Output the [x, y] coordinate of the center of the cell containing the given text.  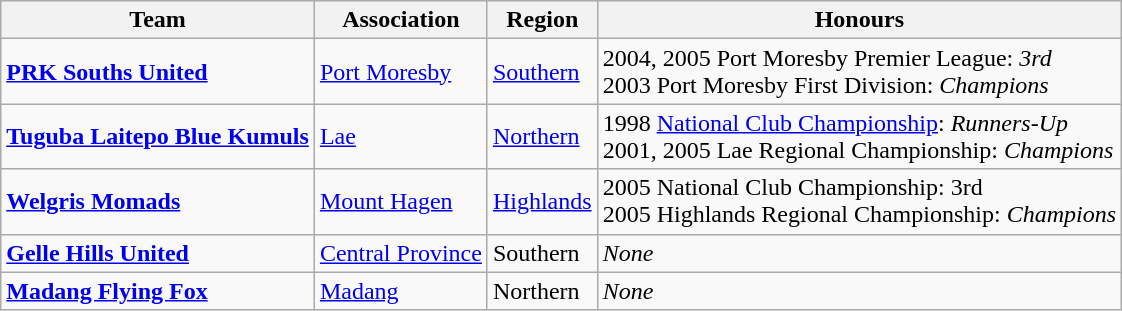
Honours [859, 20]
Association [400, 20]
2005 National Club Championship: 3rd2005 Highlands Regional Championship: Champions [859, 202]
Port Moresby [400, 72]
1998 National Club Championship: Runners-Up2001, 2005 Lae Regional Championship: Champions [859, 136]
Region [542, 20]
PRK Souths United [158, 72]
Mount Hagen [400, 202]
Tuguba Laitepo Blue Kumuls [158, 136]
Highlands [542, 202]
Team [158, 20]
Welgris Momads [158, 202]
2004, 2005 Port Moresby Premier League: 3rd2003 Port Moresby First Division: Champions [859, 72]
Madang Flying Fox [158, 291]
Lae [400, 136]
Madang [400, 291]
Gelle Hills United [158, 253]
Central Province [400, 253]
